Scan for the cell matching the given text and deliver its [x, y] coordinate at center. 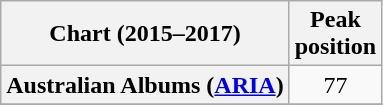
Chart (2015–2017) [145, 34]
77 [335, 85]
Peak position [335, 34]
Australian Albums (ARIA) [145, 85]
